From the cell containing the given text, extract its center point as [X, Y] coordinate. 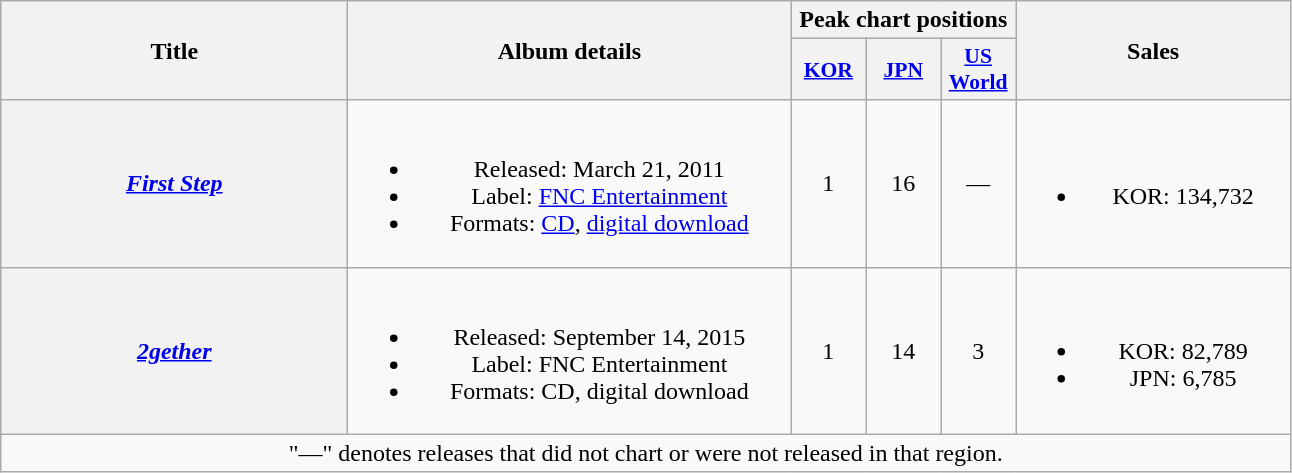
KOR: 82,789JPN: 6,785 [1154, 350]
2gether [174, 350]
"—" denotes releases that did not chart or were not released in that region. [646, 453]
Title [174, 50]
First Step [174, 184]
KOR [828, 70]
Released: September 14, 2015Label: FNC EntertainmentFormats: CD, digital download [570, 350]
3 [978, 350]
Peak chart positions [904, 20]
US World [978, 70]
JPN [904, 70]
Sales [1154, 50]
16 [904, 184]
Album details [570, 50]
— [978, 184]
Released: March 21, 2011Label: FNC EntertainmentFormats: CD, digital download [570, 184]
KOR: 134,732 [1154, 184]
14 [904, 350]
